Search for the cell housing the specified text and yield its [X, Y] center coordinate. 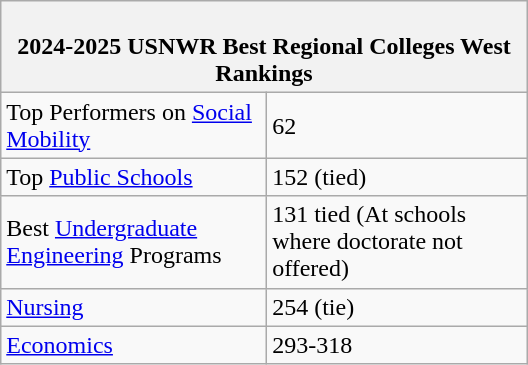
254 (tie) [398, 307]
293-318 [398, 345]
Nursing [134, 307]
Economics [134, 345]
Top Performers on Social Mobility [134, 126]
Top Public Schools [134, 177]
152 (tied) [398, 177]
62 [398, 126]
2024-2025 USNWR Best Regional Colleges West Rankings [264, 47]
Best Undergraduate Engineering Programs [134, 242]
131 tied (At schools where doctorate not offered) [398, 242]
